Identify which cell holds the provided text, then report its (x, y) central coordinate. 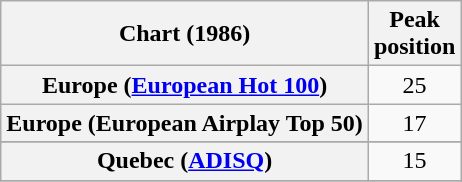
15 (414, 161)
Europe (European Hot 100) (185, 85)
17 (414, 123)
25 (414, 85)
Europe (European Airplay Top 50) (185, 123)
Quebec (ADISQ) (185, 161)
Chart (1986) (185, 34)
Peakposition (414, 34)
